Output the (x, y) coordinate of the center of the cell containing the given text.  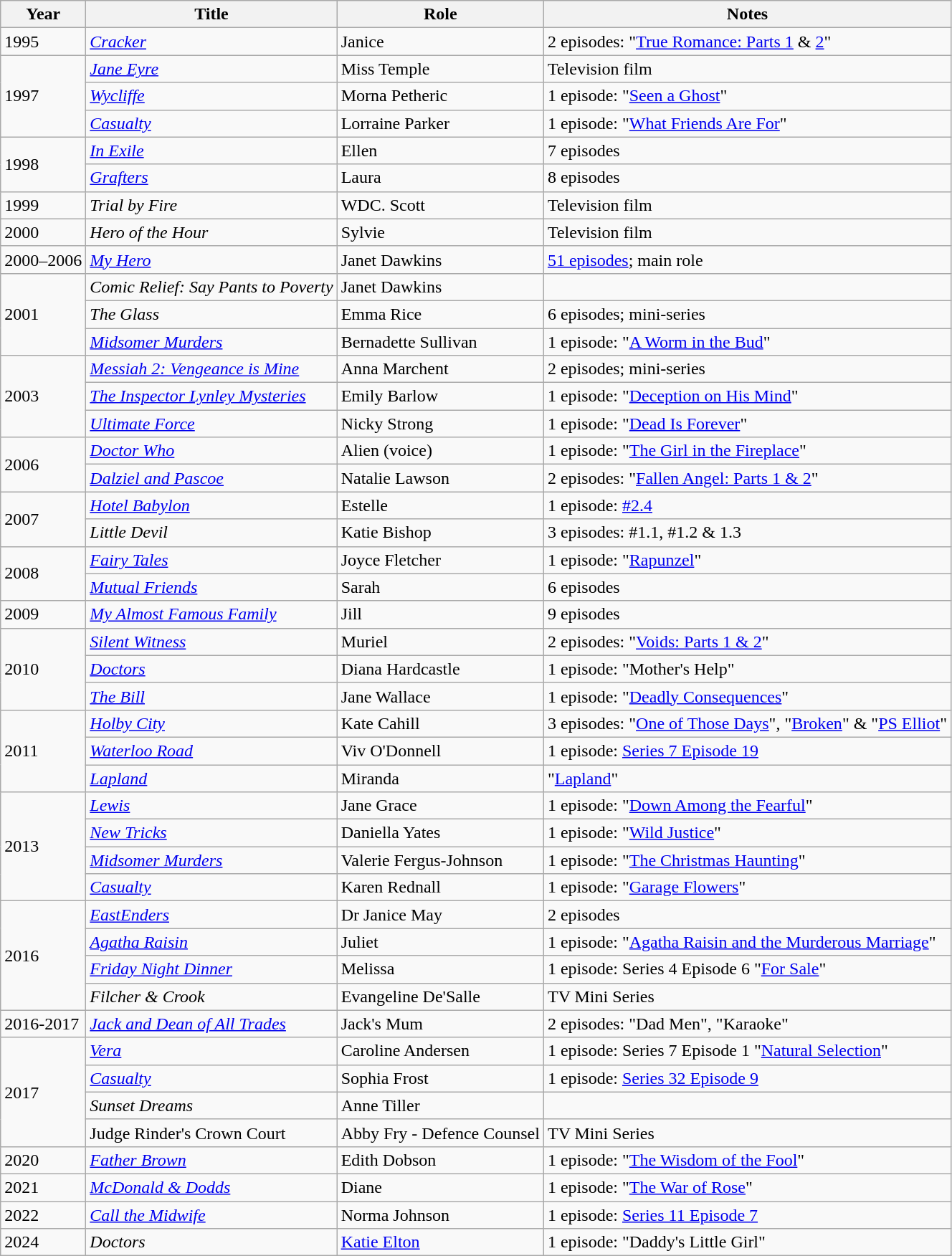
Silent Witness (211, 642)
7 episodes (747, 151)
1 episode: "Deception on His Mind" (747, 396)
EastEnders (211, 915)
3 episodes: #1.1, #1.2 & 1.3 (747, 533)
51 episodes; main role (747, 260)
Agatha Raisin (211, 942)
Viv O'Donnell (440, 751)
2016 (43, 956)
Caroline Andersen (440, 1051)
2 episodes (747, 915)
Daniella Yates (440, 833)
Jack and Dean of All Trades (211, 1024)
1999 (43, 205)
2003 (43, 396)
Alien (voice) (440, 451)
Melissa (440, 969)
2020 (43, 1160)
In Exile (211, 151)
Notes (747, 14)
2013 (43, 847)
2 episodes: "Fallen Angel: Parts 1 & 2" (747, 478)
Mutual Friends (211, 587)
Vera (211, 1051)
Trial by Fire (211, 205)
Laura (440, 178)
2 episodes: "True Romance: Parts 1 & 2" (747, 42)
1995 (43, 42)
Emily Barlow (440, 396)
The Inspector Lynley Mysteries (211, 396)
1 episode: "Deadly Consequences" (747, 696)
Messiah 2: Vengeance is Mine (211, 369)
Hotel Babylon (211, 505)
Filcher & Crook (211, 996)
1 episode: Series 7 Episode 1 "Natural Selection" (747, 1051)
2010 (43, 669)
Valerie Fergus-Johnson (440, 860)
Lapland (211, 778)
2021 (43, 1187)
2024 (43, 1242)
3 episodes: "One of Those Days", "Broken" & "PS Elliot" (747, 723)
Year (43, 14)
2009 (43, 614)
Sylvie (440, 232)
1 episode: Series 4 Episode 6 "For Sale" (747, 969)
Comic Relief: Say Pants to Poverty (211, 287)
6 episodes (747, 587)
Sunset Dreams (211, 1105)
1 episode: Series 11 Episode 7 (747, 1215)
Diane (440, 1187)
Cracker (211, 42)
Morna Petheric (440, 96)
Katie Bishop (440, 533)
1 episode: "Down Among the Fearful" (747, 806)
1 episode: "Wild Justice" (747, 833)
2 episodes; mini-series (747, 369)
Lewis (211, 806)
Janice (440, 42)
Ultimate Force (211, 424)
Evangeline De'Salle (440, 996)
1 episode: Series 32 Episode 9 (747, 1078)
1997 (43, 96)
Role (440, 14)
Jane Eyre (211, 69)
Doctor Who (211, 451)
1 episode: Series 7 Episode 19 (747, 751)
1 episode: "Rapunzel" (747, 560)
9 episodes (747, 614)
Jane Wallace (440, 696)
Dalziel and Pascoe (211, 478)
2011 (43, 751)
Norma Johnson (440, 1215)
1 episode: "Agatha Raisin and the Murderous Marriage" (747, 942)
1 episode: #2.4 (747, 505)
Sophia Frost (440, 1078)
2007 (43, 519)
2016-2017 (43, 1024)
8 episodes (747, 178)
1 episode: "A Worm in the Bud" (747, 342)
Little Devil (211, 533)
Jane Grace (440, 806)
WDC. Scott (440, 205)
Call the Midwife (211, 1215)
2 episodes: "Dad Men", "Karaoke" (747, 1024)
2000 (43, 232)
Joyce Fletcher (440, 560)
2022 (43, 1215)
Emma Rice (440, 314)
Holby City (211, 723)
Miss Temple (440, 69)
Bernadette Sullivan (440, 342)
Miranda (440, 778)
2017 (43, 1092)
1 episode: "Daddy's Little Girl" (747, 1242)
Edith Dobson (440, 1160)
2001 (43, 314)
1 episode: "The War of Rose" (747, 1187)
Estelle (440, 505)
Katie Elton (440, 1242)
1 episode: "Mother's Help" (747, 669)
Abby Fry - Defence Counsel (440, 1133)
Father Brown (211, 1160)
1 episode: "The Christmas Haunting" (747, 860)
1 episode: "Seen a Ghost" (747, 96)
Judge Rinder's Crown Court (211, 1133)
2000–2006 (43, 260)
Wycliffe (211, 96)
New Tricks (211, 833)
Friday Night Dinner (211, 969)
"Lapland" (747, 778)
Jack's Mum (440, 1024)
1 episode: "The Wisdom of the Fool" (747, 1160)
The Glass (211, 314)
2 episodes: "Voids: Parts 1 & 2" (747, 642)
6 episodes; mini-series (747, 314)
My Almost Famous Family (211, 614)
Anna Marchent (440, 369)
1 episode: "What Friends Are For" (747, 123)
1 episode: "Garage Flowers" (747, 888)
Lorraine Parker (440, 123)
Nicky Strong (440, 424)
Karen Rednall (440, 888)
Dr Janice May (440, 915)
Muriel (440, 642)
Ellen (440, 151)
Fairy Tales (211, 560)
Anne Tiller (440, 1105)
Hero of the Hour (211, 232)
1 episode: "Dead Is Forever" (747, 424)
Grafters (211, 178)
The Bill (211, 696)
Sarah (440, 587)
Juliet (440, 942)
My Hero (211, 260)
Title (211, 14)
Natalie Lawson (440, 478)
Waterloo Road (211, 751)
1998 (43, 164)
McDonald & Dodds (211, 1187)
2006 (43, 465)
Diana Hardcastle (440, 669)
Kate Cahill (440, 723)
Jill (440, 614)
1 episode: "The Girl in the Fireplace" (747, 451)
2008 (43, 574)
